Return [x, y] of the center of cell containing provided text 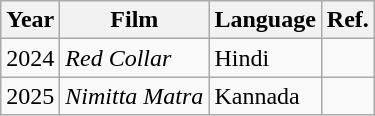
Language [265, 20]
Nimitta Matra [134, 96]
Red Collar [134, 58]
Year [30, 20]
2025 [30, 96]
Ref. [348, 20]
2024 [30, 58]
Film [134, 20]
Hindi [265, 58]
Kannada [265, 96]
